Detect which cell encompasses the target text, then output its [X, Y] center coordinate. 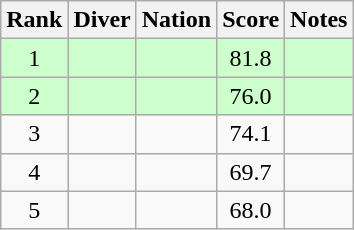
4 [34, 172]
1 [34, 58]
68.0 [251, 210]
Diver [102, 20]
76.0 [251, 96]
Score [251, 20]
Notes [319, 20]
81.8 [251, 58]
69.7 [251, 172]
74.1 [251, 134]
3 [34, 134]
2 [34, 96]
Nation [176, 20]
5 [34, 210]
Rank [34, 20]
